Return the (X, Y) coordinate for the center point of the cell that contains the specified text.  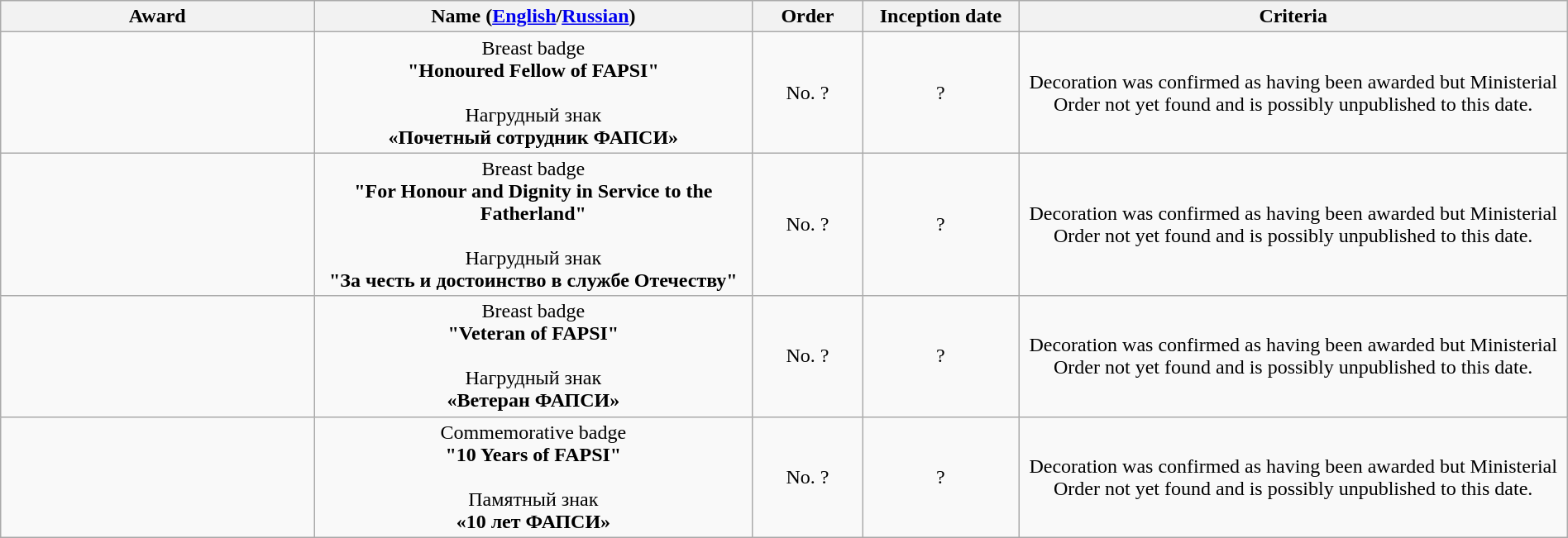
Award (157, 17)
Breast badge"Veteran of FAPSI"Нагрудный знак «Ветеран ФАПСИ» (533, 356)
Name (English/Russian) (533, 17)
Criteria (1293, 17)
Commemorative badge"10 Years of FAPSI"Памятный знак «10 лет ФАПСИ» (533, 477)
Order (807, 17)
Breast badge"Honoured Fellow of FAPSI"Нагрудный знак«Почетный сотрудник ФАПСИ» (533, 93)
Breast badge"For Honour and Dignity in Service to the Fatherland"Нагрудный знак"За честь и достоинство в службе Отечеству" (533, 225)
Inception date (941, 17)
